From the cell containing the given text, extract its center point as (x, y) coordinate. 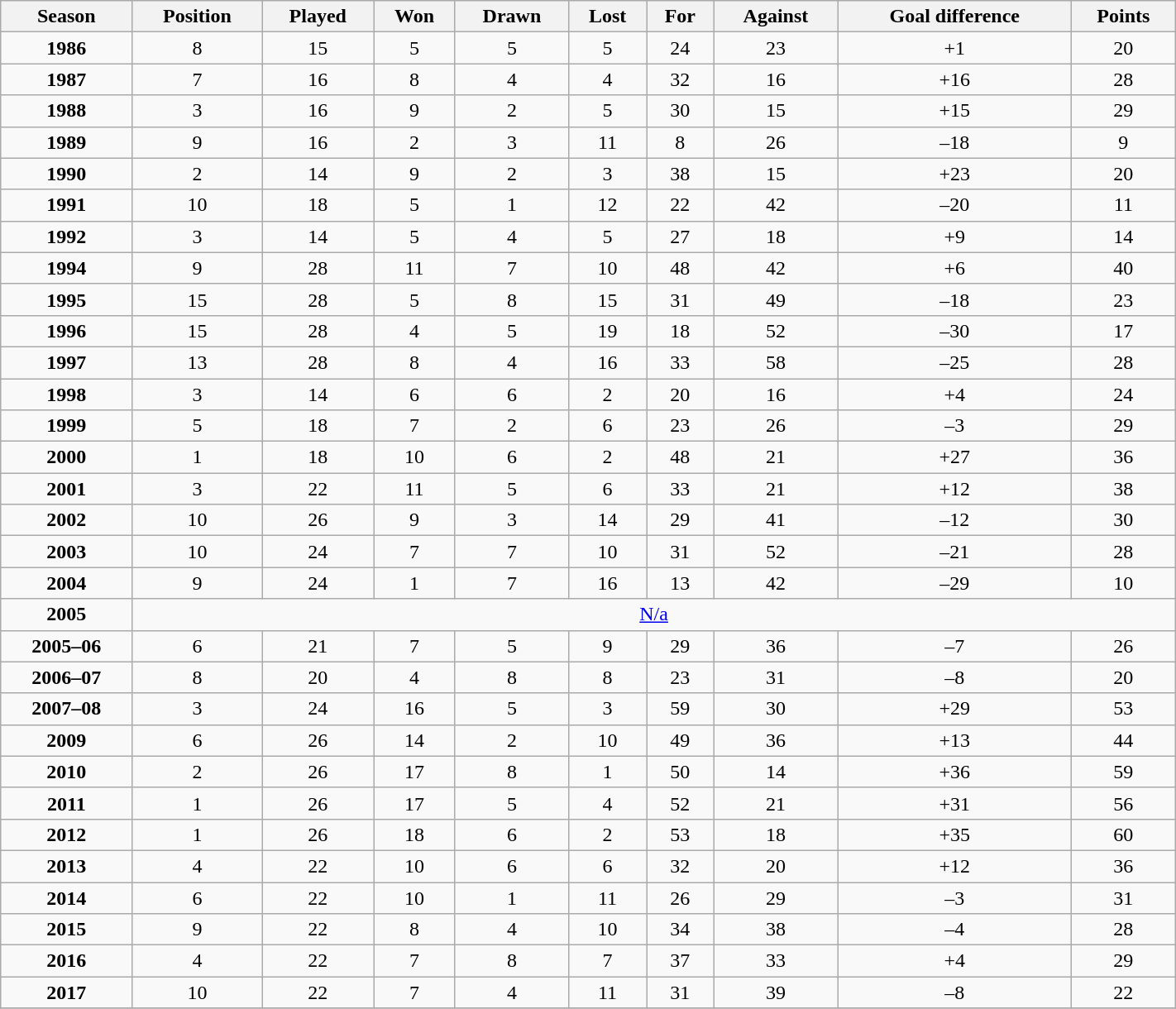
27 (680, 237)
N/a (653, 614)
1988 (66, 111)
1995 (66, 299)
19 (607, 331)
2006–07 (66, 677)
Lost (607, 17)
–21 (954, 552)
+27 (954, 457)
–29 (954, 583)
41 (776, 520)
1986 (66, 48)
2001 (66, 489)
–25 (954, 362)
1989 (66, 142)
1999 (66, 426)
–30 (954, 331)
+6 (954, 268)
37 (680, 961)
2015 (66, 930)
1997 (66, 362)
Points (1123, 17)
1998 (66, 395)
Drawn (511, 17)
–7 (954, 646)
40 (1123, 268)
2014 (66, 897)
56 (1123, 803)
–12 (954, 520)
1990 (66, 174)
–20 (954, 205)
+9 (954, 237)
58 (776, 362)
+15 (954, 111)
–4 (954, 930)
12 (607, 205)
2013 (66, 866)
2010 (66, 772)
Against (776, 17)
+1 (954, 48)
2012 (66, 834)
+31 (954, 803)
Position (197, 17)
+23 (954, 174)
2004 (66, 583)
+36 (954, 772)
1992 (66, 237)
50 (680, 772)
34 (680, 930)
1994 (66, 268)
For (680, 17)
Played (318, 17)
60 (1123, 834)
2005 (66, 614)
+13 (954, 740)
1996 (66, 331)
2005–06 (66, 646)
2003 (66, 552)
Season (66, 17)
2000 (66, 457)
2007–08 (66, 709)
+16 (954, 79)
1991 (66, 205)
+35 (954, 834)
Goal difference (954, 17)
2016 (66, 961)
+29 (954, 709)
44 (1123, 740)
39 (776, 992)
2017 (66, 992)
2009 (66, 740)
1987 (66, 79)
Won (415, 17)
2002 (66, 520)
2011 (66, 803)
